Detect which cell encompasses the target text, then output its (x, y) center coordinate. 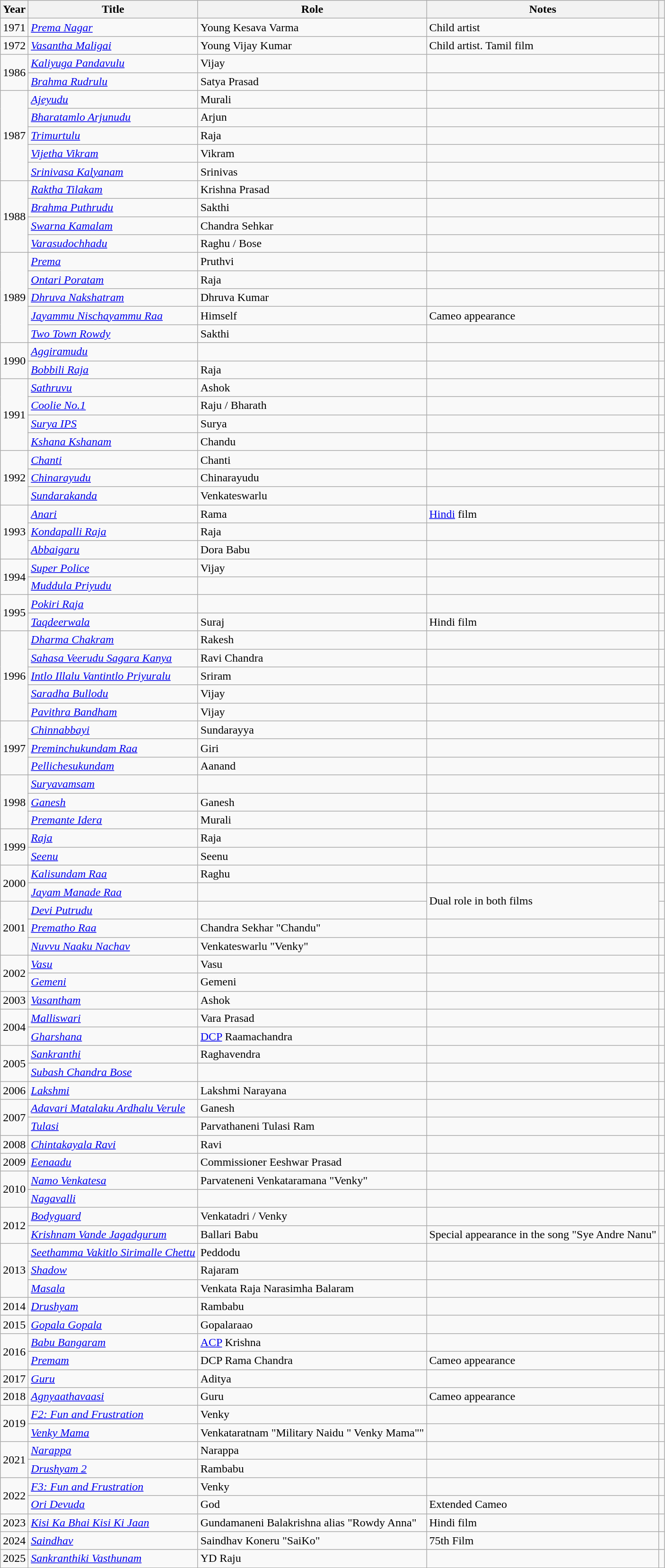
Kisi Ka Bhai Kisi Ki Jaan (113, 1523)
Peddodu (312, 1252)
2017 (14, 1379)
1994 (14, 577)
Year (14, 9)
2008 (14, 1144)
Aanand (312, 766)
Aditya (312, 1379)
Venkata Raja Narasimha Balaram (312, 1288)
Vikram (312, 153)
2003 (14, 1000)
Agnyaathavaasi (113, 1397)
Arjun (312, 117)
Trimurtulu (113, 135)
Pokiri Raja (113, 604)
Raghu / Bose (312, 244)
ACP Krishna (312, 1342)
2019 (14, 1424)
2012 (14, 1225)
Pellichesukundam (113, 766)
Ravi Chandra (312, 658)
Nagavalli (113, 1198)
2004 (14, 1027)
Vasantha Maligai (113, 45)
Lakshmi Narayana (312, 1090)
Child artist. Tamil film (543, 45)
2005 (14, 1063)
Muddula Priyudu (113, 586)
God (312, 1505)
Namo Venkatesa (113, 1180)
Chandra Sehkar (312, 226)
Rajaram (312, 1270)
Krishnam Vande Jagadgurum (113, 1234)
Gopalaraao (312, 1324)
Suraj (312, 622)
YD Raju (312, 1559)
Drushyam (113, 1306)
2000 (14, 883)
Devi Putrudu (113, 910)
Saindhav Koneru "SaiKo" (312, 1541)
Saindhav (113, 1541)
Chintakayala Ravi (113, 1144)
Pavithra Bandham (113, 712)
1989 (14, 298)
Venkateswarlu (312, 496)
Varasudochhadu (113, 244)
Premam (113, 1360)
1971 (14, 27)
Bharatamlo Arjunudu (113, 117)
Sathruvu (113, 388)
Drushyam 2 (113, 1469)
Bodyguard (113, 1216)
Vasantham (113, 1000)
Surya IPS (113, 424)
Raghu (312, 874)
Kalisundam Raa (113, 874)
Krishna Prasad (312, 189)
2018 (14, 1397)
Rakesh (312, 640)
Ori Devuda (113, 1505)
Extended Cameo (543, 1505)
2015 (14, 1324)
Title (113, 9)
Saradha Bullodu (113, 694)
Dual role in both films (543, 901)
1972 (14, 45)
2014 (14, 1306)
Ballari Babu (312, 1234)
DCP Raamachandra (312, 1036)
1992 (14, 478)
1999 (14, 847)
Srinivasa Kalyanam (113, 171)
1990 (14, 361)
DCP Rama Chandra (312, 1360)
Srinivas (312, 171)
Dora Babu (312, 550)
F3: Fun and Frustration (113, 1487)
1998 (14, 802)
Venkatadri / Venky (312, 1216)
Sundarakanda (113, 496)
Preminchukundam Raa (113, 748)
Vara Prasad (312, 1018)
2022 (14, 1496)
Shadow (113, 1270)
1996 (14, 676)
Chandu (312, 442)
Ontari Poratam (113, 280)
Taqdeerwala (113, 622)
Himself (312, 316)
Raghavendra (312, 1054)
2023 (14, 1523)
F2: Fun and Frustration (113, 1415)
2024 (14, 1541)
Babu Bangaram (113, 1342)
Satya Prasad (312, 81)
Dhruva Nakshatram (113, 298)
Chinnabbayi (113, 730)
Pruthvi (312, 262)
Sankranthiki Vasthunam (113, 1559)
2021 (14, 1460)
Seethamma Vakitlo Sirimalle Chettu (113, 1252)
Prema (113, 262)
Kshana Kshanam (113, 442)
Two Town Rowdy (113, 334)
Tulasi (113, 1126)
Dhruva Kumar (312, 298)
Surya (312, 424)
1995 (14, 613)
Giri (312, 748)
Role (312, 9)
Dharma Chakram (113, 640)
Masala (113, 1288)
Adavari Matalaku Ardhalu Verule (113, 1108)
Kondapalli Raja (113, 532)
2025 (14, 1559)
Vijetha Vikram (113, 153)
Rama (312, 514)
Gopala Gopala (113, 1324)
Commissioner Eeshwar Prasad (312, 1162)
2006 (14, 1090)
Child artist (543, 27)
Malliswari (113, 1018)
2001 (14, 928)
Chandra Sekhar "Chandu" (312, 928)
2009 (14, 1162)
Intlo Illalu Vantintlo Priyuralu (113, 676)
Aggiramudu (113, 352)
Gundamaneni Balakrishna alias "Rowdy Anna" (312, 1523)
Prematho Raa (113, 928)
Suryavamsam (113, 784)
Lakshmi (113, 1090)
Venky Mama (113, 1433)
Parvateneni Venkataramana "Venky" (312, 1180)
Venkataratnam "Military Naidu " Venky Mama"" (312, 1433)
2013 (14, 1270)
Raju / Bharath (312, 406)
1987 (14, 135)
Jayammu Nischayammu Raa (113, 316)
Notes (543, 9)
Prema Nagar (113, 27)
Ajeyudu (113, 99)
1991 (14, 415)
1997 (14, 748)
Nuvvu Naaku Nachav (113, 946)
2016 (14, 1351)
1988 (14, 216)
Bobbili Raja (113, 370)
2007 (14, 1117)
2002 (14, 973)
Young Vijay Kumar (312, 45)
1986 (14, 72)
1993 (14, 532)
Ravi (312, 1144)
Anari (113, 514)
Super Police (113, 568)
Young Kesava Varma (312, 27)
2010 (14, 1189)
Sriram (312, 676)
Special appearance in the song "Sye Andre Nanu" (543, 1234)
Abbaigaru (113, 550)
Premante Idera (113, 820)
Sahasa Veerudu Sagara Kanya (113, 658)
75th Film (543, 1541)
Brahma Rudrulu (113, 81)
Venkateswarlu "Venky" (312, 946)
Coolie No.1 (113, 406)
Kaliyuga Pandavulu (113, 63)
Swarna Kamalam (113, 226)
Sundarayya (312, 730)
Brahma Puthrudu (113, 207)
Subash Chandra Bose (113, 1072)
Parvathaneni Tulasi Ram (312, 1126)
Gharshana (113, 1036)
Jayam Manade Raa (113, 892)
Sankranthi (113, 1054)
Eenaadu (113, 1162)
Raktha Tilakam (113, 189)
